Output the (X, Y) coordinate of the center of the cell containing the given text.  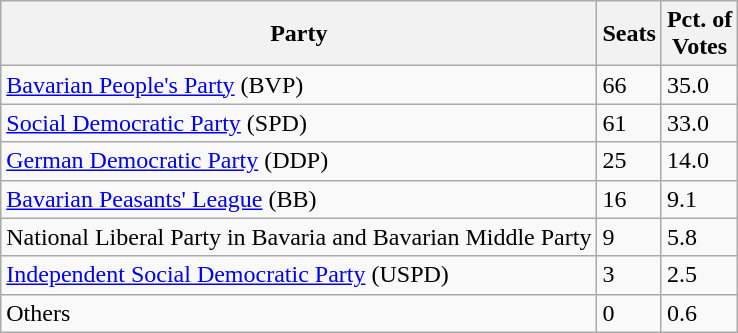
5.8 (699, 237)
35.0 (699, 85)
Independent Social Democratic Party (USPD) (299, 275)
0 (629, 313)
61 (629, 123)
33.0 (699, 123)
Pct. ofVotes (699, 34)
Social Democratic Party (SPD) (299, 123)
Seats (629, 34)
3 (629, 275)
Others (299, 313)
Party (299, 34)
National Liberal Party in Bavaria and Bavarian Middle Party (299, 237)
14.0 (699, 161)
2.5 (699, 275)
Bavarian People's Party (BVP) (299, 85)
25 (629, 161)
9.1 (699, 199)
German Democratic Party (DDP) (299, 161)
9 (629, 237)
16 (629, 199)
0.6 (699, 313)
Bavarian Peasants' League (BB) (299, 199)
66 (629, 85)
